Scan for the cell matching the given text and deliver its [X, Y] coordinate at center. 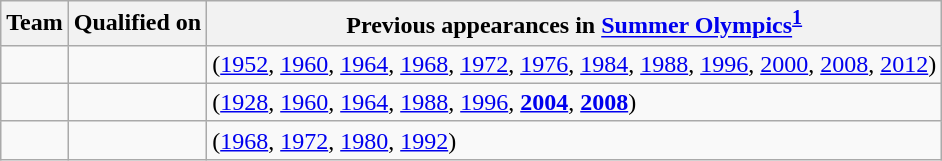
(1928, 1960, 1964, 1988, 1996, 2004, 2008) [574, 102]
Qualified on [137, 24]
(1952, 1960, 1964, 1968, 1972, 1976, 1984, 1988, 1996, 2000, 2008, 2012) [574, 64]
Previous appearances in Summer Olympics1 [574, 24]
(1968, 1972, 1980, 1992) [574, 140]
Team [35, 24]
